Detect which cell encompasses the target text, then output its (x, y) center coordinate. 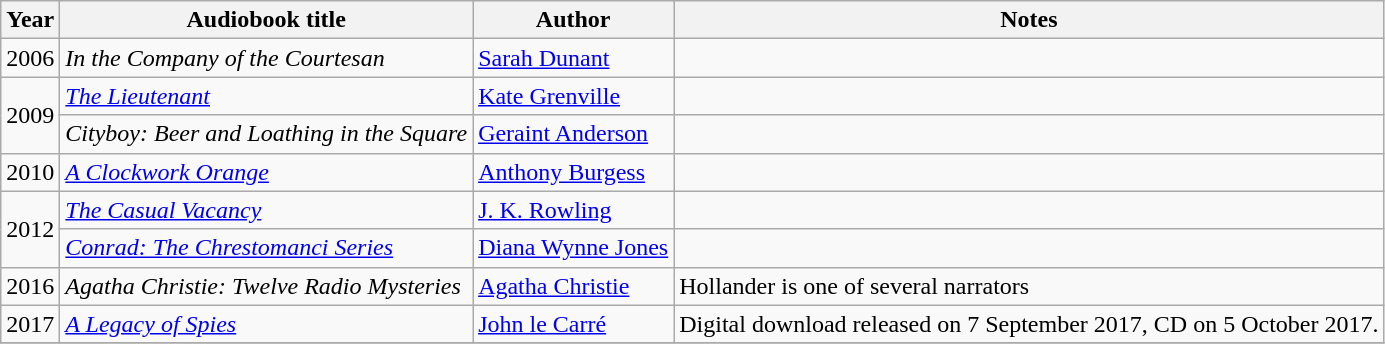
2009 (30, 115)
Hollander is one of several narrators (1029, 286)
In the Company of the Courtesan (266, 58)
Digital download released on 7 September 2017, CD on 5 October 2017. (1029, 324)
John le Carré (574, 324)
A Clockwork Orange (266, 172)
Year (30, 20)
Agatha Christie: Twelve Radio Mysteries (266, 286)
Anthony Burgess (574, 172)
Conrad: The Chrestomanci Series (266, 248)
2010 (30, 172)
Audiobook title (266, 20)
A Legacy of Spies (266, 324)
Geraint Anderson (574, 134)
J. K. Rowling (574, 210)
Cityboy: Beer and Loathing in the Square (266, 134)
Sarah Dunant (574, 58)
The Lieutenant (266, 96)
2016 (30, 286)
Agatha Christie (574, 286)
2012 (30, 229)
Notes (1029, 20)
2006 (30, 58)
2017 (30, 324)
Diana Wynne Jones (574, 248)
Author (574, 20)
Kate Grenville (574, 96)
The Casual Vacancy (266, 210)
